Capture the cell that displays the provided text and extract its (x, y) central coordinate. 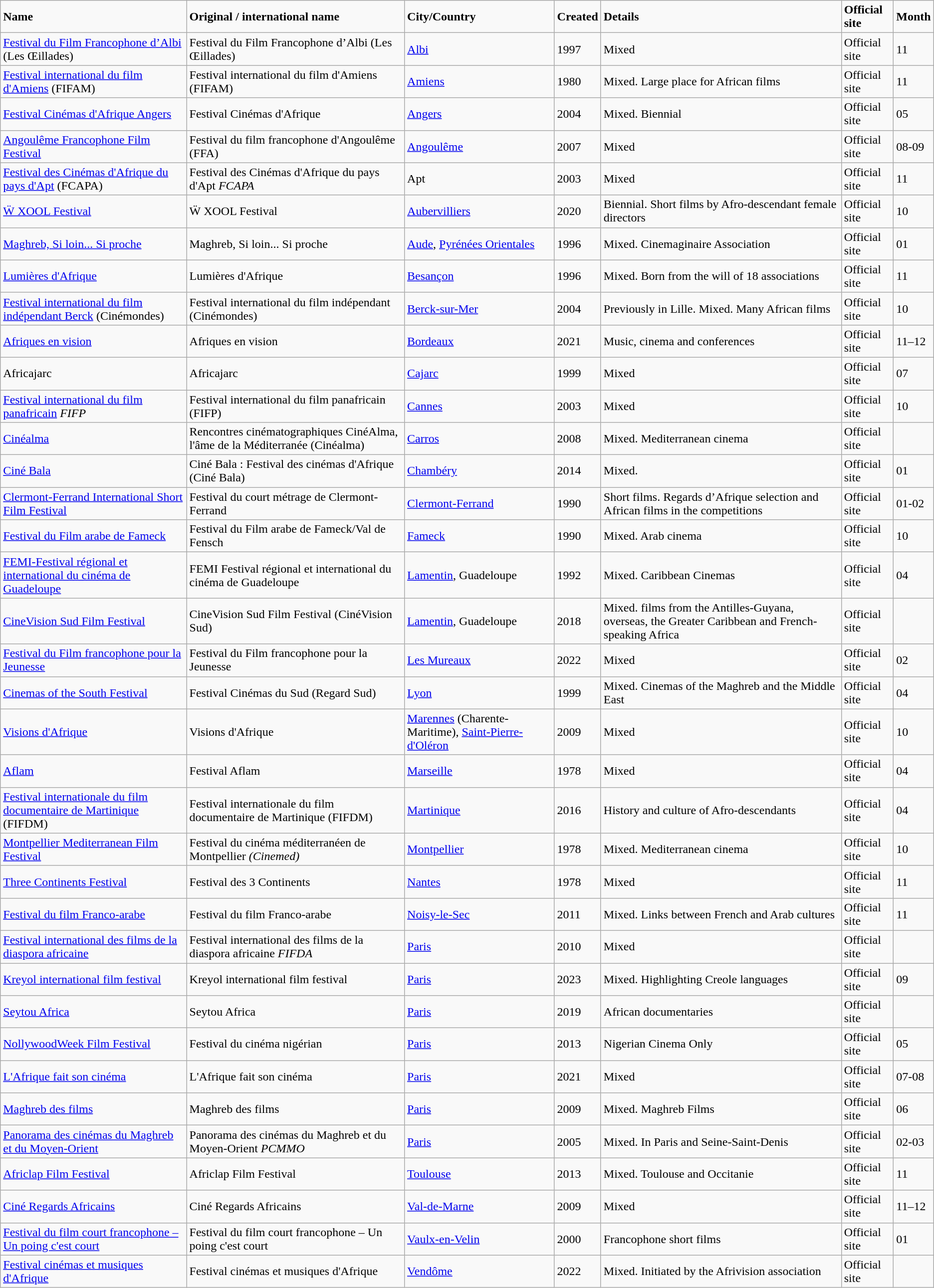
Festival international du film panafricain FIFP (94, 406)
Mixed. Toulouse and Occitanie (721, 1174)
Festival international du film indépendant Berck (Cinémondes) (94, 308)
Festival du Film arabe de Fameck/Val de Fensch (295, 536)
Nigerian Cinema Only (721, 1045)
Cinemas of the South Festival (94, 692)
Val-de-Marne (479, 1206)
NollywoodWeek Film Festival (94, 1045)
History and culture of Afro-descendants (721, 810)
Angers (479, 114)
Mixed. Cinemaginaire Association (721, 243)
CineVision Sud Film Festival (CinéVision Sud) (295, 621)
Vendôme (479, 1271)
Festival international du film indépendant (Cinémondes) (295, 308)
Toulouse (479, 1174)
Marennes (Charente-Maritime), Saint-Pierre-d'Oléron (479, 732)
Festival international du film panafricain (FIFP) (295, 406)
Cajarc (479, 373)
Angoulême (479, 147)
Name (94, 17)
Aubervilliers (479, 212)
2023 (578, 979)
Montpellier (479, 849)
2018 (578, 621)
Cinéalma (94, 439)
2000 (578, 1239)
2005 (578, 1141)
Amiens (479, 82)
Noisy-le-Sec (479, 914)
Besançon (479, 276)
Festival Aflam (295, 771)
Festival international des films de la diaspora africaine FIFDA (295, 947)
Mixed. Initiated by the Afrivision association (721, 1271)
Biennial. Short films by Afro-descendant female directors (721, 212)
Created (578, 17)
Mixed. (721, 471)
Mixed. Large place for African films (721, 82)
02 (914, 660)
Bordeaux (479, 341)
Mixed. Maghreb Films (721, 1109)
Angoulême Francophone Film Festival (94, 147)
Chambéry (479, 471)
Aflam (94, 771)
Cannes (479, 406)
2007 (578, 147)
Lyon (479, 692)
Mixed. Arab cinema (721, 536)
1997 (578, 49)
Month (914, 17)
Francophone short films (721, 1239)
Mixed. Cinemas of the Maghreb and the Middle East (721, 692)
Details (721, 17)
Les Mureaux (479, 660)
Montpellier Mediterranean Film Festival (94, 849)
Festival Cinémas du Sud (Regard Sud) (295, 692)
Mixed. Born from the will of 18 associations (721, 276)
Ciné Bala : Festival des cinémas d'Afrique (Ciné Bala) (295, 471)
CineVision Sud Film Festival (94, 621)
2008 (578, 439)
City/Country (479, 17)
2011 (578, 914)
Festival du court métrage de Clermont-Ferrand (295, 504)
Carros (479, 439)
Ciné Bala (94, 471)
2020 (578, 212)
01-02 (914, 504)
Aude, Pyrénées Orientales (479, 243)
Festival du film francophone d'Angoulême (FFA) (295, 147)
Short films. Regards d’Afrique selection and African films in the competitions (721, 504)
Festival des Cinémas d'Afrique du pays d'Apt (FCAPA) (94, 179)
Mixed. Links between French and Arab cultures (721, 914)
09 (914, 979)
Three Continents Festival (94, 882)
Festival des Cinémas d'Afrique du pays d'Apt FCAPA (295, 179)
Festival des 3 Continents (295, 882)
Apt (479, 179)
07 (914, 373)
Mixed. Biennial (721, 114)
Rencontres cinématographiques CinéAlma, l'âme de la Méditerranée (Cinéalma) (295, 439)
08-09 (914, 147)
Martinique (479, 810)
Mixed. films from the Antilles-Guyana, overseas, the Greater Caribbean and French-speaking Africa (721, 621)
Festival Cinémas d'Afrique Angers (94, 114)
Marseille (479, 771)
Berck-sur-Mer (479, 308)
Music, cinema and conferences (721, 341)
Festival du Film arabe de Fameck (94, 536)
Mixed. Caribbean Cinemas (721, 575)
Festival du cinéma méditerranéen de Montpellier (Cinemed) (295, 849)
1980 (578, 82)
2014 (578, 471)
Panorama des cinémas du Maghreb et du Moyen-Orient PCMMO (295, 1141)
Festival du cinéma nigérian (295, 1045)
2019 (578, 1012)
Clermont-Ferrand International Short Film Festival (94, 504)
Festival Cinémas d'Afrique (295, 114)
02-03 (914, 1141)
1992 (578, 575)
Albi (479, 49)
FEMI Festival régional et international du cinéma de Guadeloupe (295, 575)
Vaulx-en-Velin (479, 1239)
Nantes (479, 882)
Mixed. In Paris and Seine-Saint-Denis (721, 1141)
2010 (578, 947)
FEMI-Festival régional et international du cinéma de Guadeloupe (94, 575)
Mixed. Highlighting Creole languages (721, 979)
2016 (578, 810)
07-08 (914, 1076)
06 (914, 1109)
Festival international des films de la diaspora africaine (94, 947)
African documentaries (721, 1012)
Clermont-Ferrand (479, 504)
Fameck (479, 536)
Original / international name (295, 17)
Panorama des cinémas du Maghreb et du Moyen-Orient (94, 1141)
Previously in Lille. Mixed. Many African films (721, 308)
